Pinpoint the cell where the given text exists, returning its [x, y] midpoint coordinate. 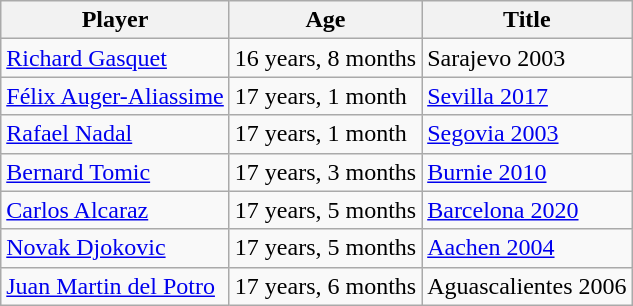
Aachen 2004 [527, 248]
Sarajevo 2003 [527, 58]
Segovia 2003 [527, 134]
Burnie 2010 [527, 172]
17 years, 6 months [325, 286]
17 years, 3 months [325, 172]
Player [116, 20]
Carlos Alcaraz [116, 210]
Barcelona 2020 [527, 210]
Juan Martin del Potro [116, 286]
16 years, 8 months [325, 58]
Aguascalientes 2006 [527, 286]
Félix Auger-Aliassime [116, 96]
Sevilla 2017 [527, 96]
Rafael Nadal [116, 134]
Richard Gasquet [116, 58]
Age [325, 20]
Title [527, 20]
Bernard Tomic [116, 172]
Novak Djokovic [116, 248]
